Pinpoint the cell where the given text exists, returning its (x, y) midpoint coordinate. 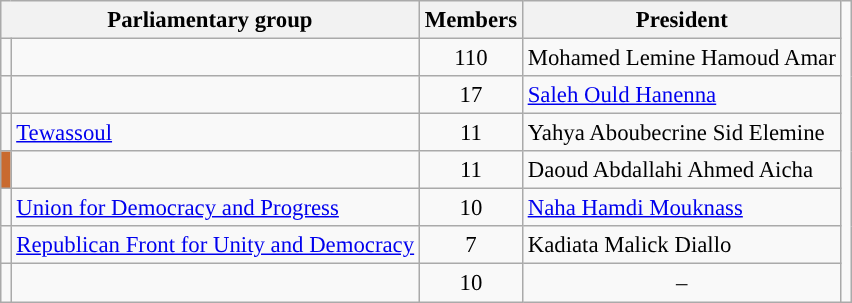
Union for Democracy and Progress (216, 208)
110 (470, 58)
President (682, 20)
Members (470, 20)
– (682, 283)
Yahya Aboubecrine Sid Elemine (682, 133)
Daoud Abdallahi Ahmed Aicha (682, 170)
Mohamed Lemine Hamoud Amar (682, 58)
17 (470, 95)
Naha Hamdi Mouknass (682, 208)
Saleh Ould Hanenna (682, 95)
Tewassoul (216, 133)
Kadiata Malick Diallo (682, 245)
7 (470, 245)
Parliamentary group (210, 20)
Republican Front for Unity and Democracy (216, 245)
